Determine the (X, Y) coordinate at the center of the cell enclosing the given text.  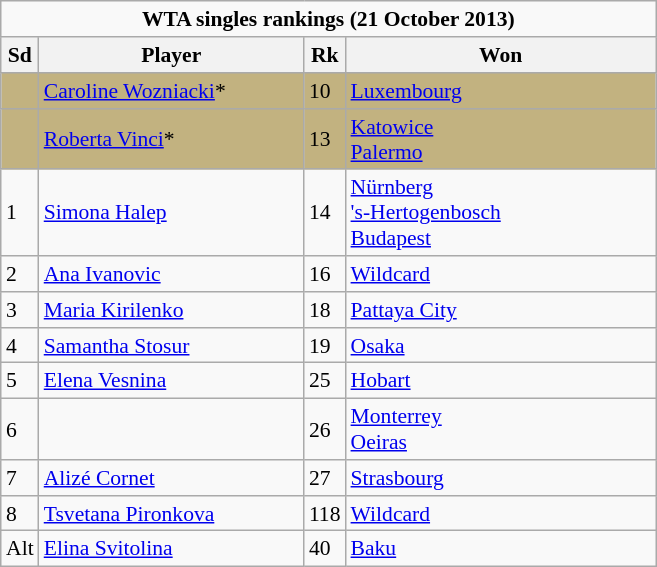
16 (325, 274)
3 (20, 310)
19 (325, 345)
Rk (325, 55)
WTA singles rankings (21 October 2013) (328, 19)
18 (325, 310)
Nürnberg 's-Hertogenbosch Budapest (501, 212)
4 (20, 345)
6 (20, 428)
Baku (501, 549)
Sd (20, 55)
Elena Vesnina (172, 381)
26 (325, 428)
14 (325, 212)
Alt (20, 549)
Monterrey Oeiras (501, 428)
Maria Kirilenko (172, 310)
Ana Ivanovic (172, 274)
Luxembourg (501, 91)
118 (325, 513)
Samantha Stosur (172, 345)
Player (172, 55)
1 (20, 212)
Osaka (501, 345)
Caroline Wozniacki* (172, 91)
25 (325, 381)
2 (20, 274)
Roberta Vinci* (172, 138)
Simona Halep (172, 212)
Won (501, 55)
40 (325, 549)
13 (325, 138)
10 (325, 91)
Alizé Cornet (172, 478)
27 (325, 478)
Katowice Palermo (501, 138)
7 (20, 478)
Pattaya City (501, 310)
Elina Svitolina (172, 549)
5 (20, 381)
Hobart (501, 381)
Strasbourg (501, 478)
8 (20, 513)
Tsvetana Pironkova (172, 513)
